Locate the cell with the specified text and output its [X, Y] center coordinate. 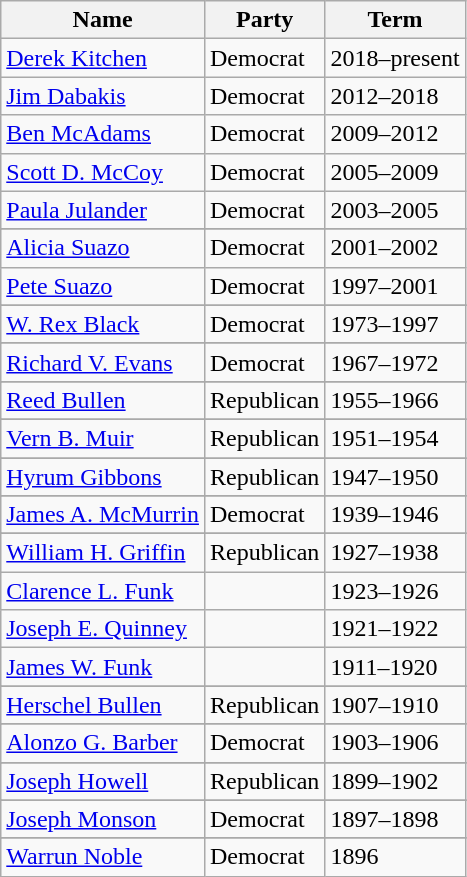
2001–2002 [395, 248]
Term [395, 20]
James W. Funk [103, 667]
Clarence L. Funk [103, 591]
1903–1906 [395, 743]
Richard V. Evans [103, 362]
1907–1910 [395, 705]
1911–1920 [395, 667]
Derek Kitchen [103, 58]
Hyrum Gibbons [103, 477]
Joseph Howell [103, 781]
Ben McAdams [103, 134]
1947–1950 [395, 477]
1939–1946 [395, 515]
Warrun Noble [103, 857]
2018–present [395, 58]
Reed Bullen [103, 400]
1921–1922 [395, 629]
1899–1902 [395, 781]
Scott D. McCoy [103, 172]
Joseph Monson [103, 819]
1997–2001 [395, 286]
1973–1997 [395, 324]
1923–1926 [395, 591]
Joseph E. Quinney [103, 629]
Alonzo G. Barber [103, 743]
1897–1898 [395, 819]
William H. Griffin [103, 553]
1896 [395, 857]
Jim Dabakis [103, 96]
2003–2005 [395, 210]
Party [264, 20]
2012–2018 [395, 96]
Alicia Suazo [103, 248]
1967–1972 [395, 362]
2009–2012 [395, 134]
Vern B. Muir [103, 438]
Pete Suazo [103, 286]
1951–1954 [395, 438]
1927–1938 [395, 553]
James A. McMurrin [103, 515]
2005–2009 [395, 172]
1955–1966 [395, 400]
Name [103, 20]
W. Rex Black [103, 324]
Herschel Bullen [103, 705]
Paula Julander [103, 210]
